Return the [x, y] coordinate for the center point of the cell that contains the specified text.  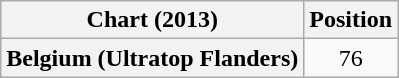
Position [351, 20]
Chart (2013) [152, 20]
Belgium (Ultratop Flanders) [152, 58]
76 [351, 58]
